Provide the [x, y] coordinate of the cell's center where the given text is located.  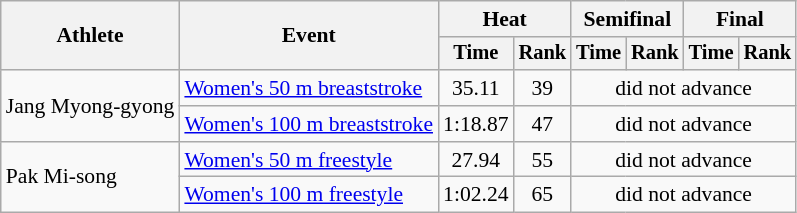
Semifinal [627, 19]
Athlete [90, 36]
Pak Mi-song [90, 178]
Jang Myong-gyong [90, 106]
Women's 50 m breaststroke [308, 88]
65 [543, 195]
55 [543, 160]
Final [740, 19]
1:02.24 [476, 195]
47 [543, 124]
27.94 [476, 160]
Heat [504, 19]
Event [308, 36]
39 [543, 88]
Women's 100 m freestyle [308, 195]
Women's 100 m breaststroke [308, 124]
1:18.87 [476, 124]
Women's 50 m freestyle [308, 160]
35.11 [476, 88]
